Detect which cell encompasses the target text, then output its [x, y] center coordinate. 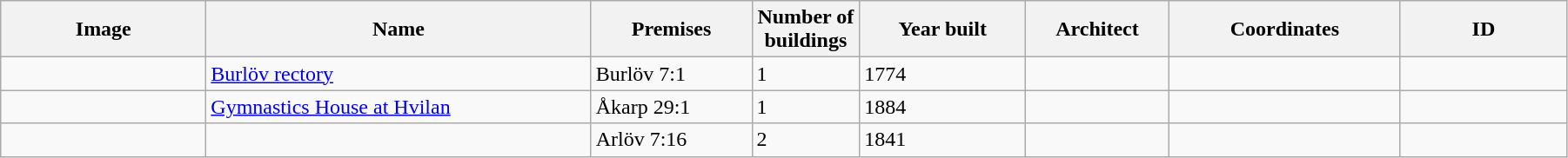
Image [104, 30]
ID [1483, 30]
1774 [943, 74]
Burlöv 7:1 [672, 74]
Gymnastics House at Hvilan [399, 107]
Burlöv rectory [399, 74]
1884 [943, 107]
Number ofbuildings [806, 30]
Architect [1098, 30]
Name [399, 30]
Year built [943, 30]
Arlöv 7:16 [672, 140]
Premises [672, 30]
1841 [943, 140]
2 [806, 140]
Coordinates [1284, 30]
Åkarp 29:1 [672, 107]
